For the text-containing cell, return its midpoint in (X, Y) coordinate format. 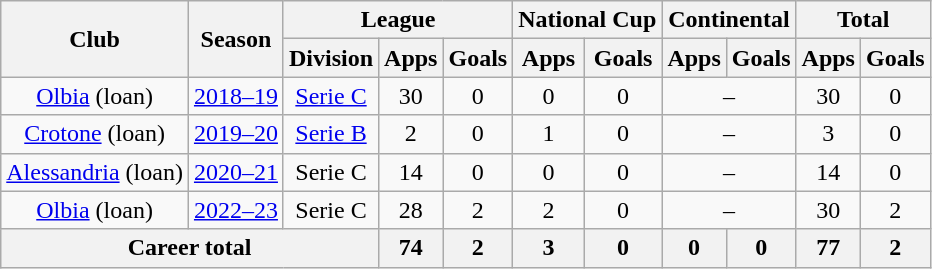
2018–19 (236, 96)
2022–23 (236, 210)
Crotone (loan) (95, 134)
74 (411, 248)
28 (411, 210)
League (398, 20)
Continental (729, 20)
Career total (190, 248)
77 (828, 248)
Total (863, 20)
2020–21 (236, 172)
2019–20 (236, 134)
Alessandria (loan) (95, 172)
Club (95, 39)
National Cup (588, 20)
1 (549, 134)
Serie B (330, 134)
Division (330, 58)
Season (236, 39)
